Identify which cell holds the provided text, then report its [x, y] central coordinate. 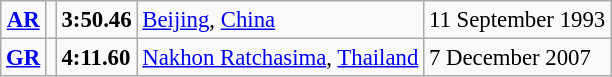
GR [24, 58]
11 September 1993 [518, 20]
7 December 2007 [518, 58]
4:11.60 [96, 58]
AR [24, 20]
Nakhon Ratchasima, Thailand [280, 58]
Beijing, China [280, 20]
3:50.46 [96, 20]
